Capture the cell that displays the provided text and extract its (X, Y) central coordinate. 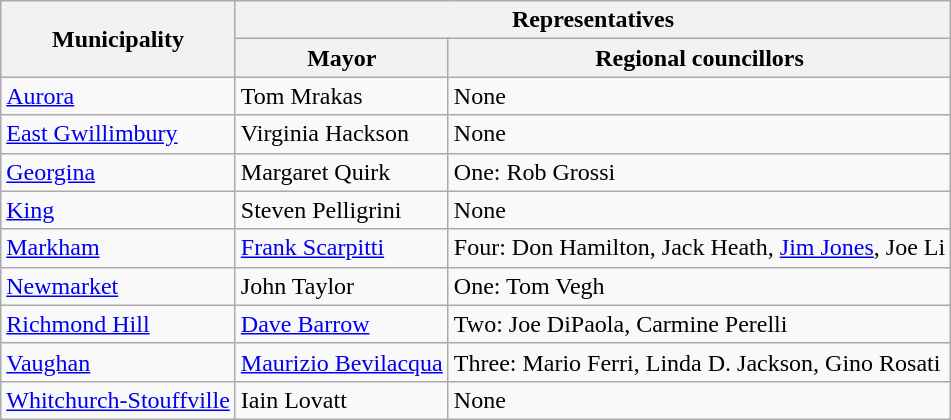
Regional councillors (699, 58)
Vaughan (118, 362)
Virginia Hackson (342, 134)
Whitchurch-Stouffville (118, 400)
Representatives (592, 20)
Margaret Quirk (342, 172)
Four: Don Hamilton, Jack Heath, Jim Jones, Joe Li (699, 248)
Richmond Hill (118, 324)
Two: Joe DiPaola, Carmine Perelli (699, 324)
King (118, 210)
Maurizio Bevilacqua (342, 362)
Aurora (118, 96)
Newmarket (118, 286)
Georgina (118, 172)
Three: Mario Ferri, Linda D. Jackson, Gino Rosati (699, 362)
One: Tom Vegh (699, 286)
Iain Lovatt (342, 400)
Dave Barrow (342, 324)
East Gwillimbury (118, 134)
Markham (118, 248)
One: Rob Grossi (699, 172)
Municipality (118, 39)
Frank Scarpitti (342, 248)
Tom Mrakas (342, 96)
Steven Pelligrini (342, 210)
Mayor (342, 58)
John Taylor (342, 286)
